Extract the [x, y] coordinate from the center of the cell holding the provided text.  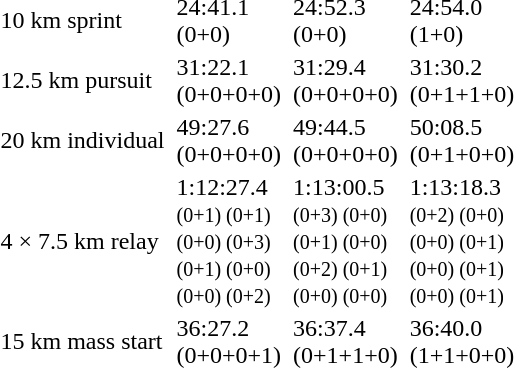
1:12:27.4(0+1) (0+1)(0+0) (0+3)(0+1) (0+0)(0+0) (0+2) [229, 241]
31:22.1(0+0+0+0) [229, 80]
49:44.5(0+0+0+0) [346, 140]
49:27.6(0+0+0+0) [229, 140]
1:13:00.5(0+3) (0+0)(0+1) (0+0)(0+2) (0+1)(0+0) (0+0) [346, 241]
31:29.4(0+0+0+0) [346, 80]
